For the text-containing cell, return its midpoint in [X, Y] coordinate format. 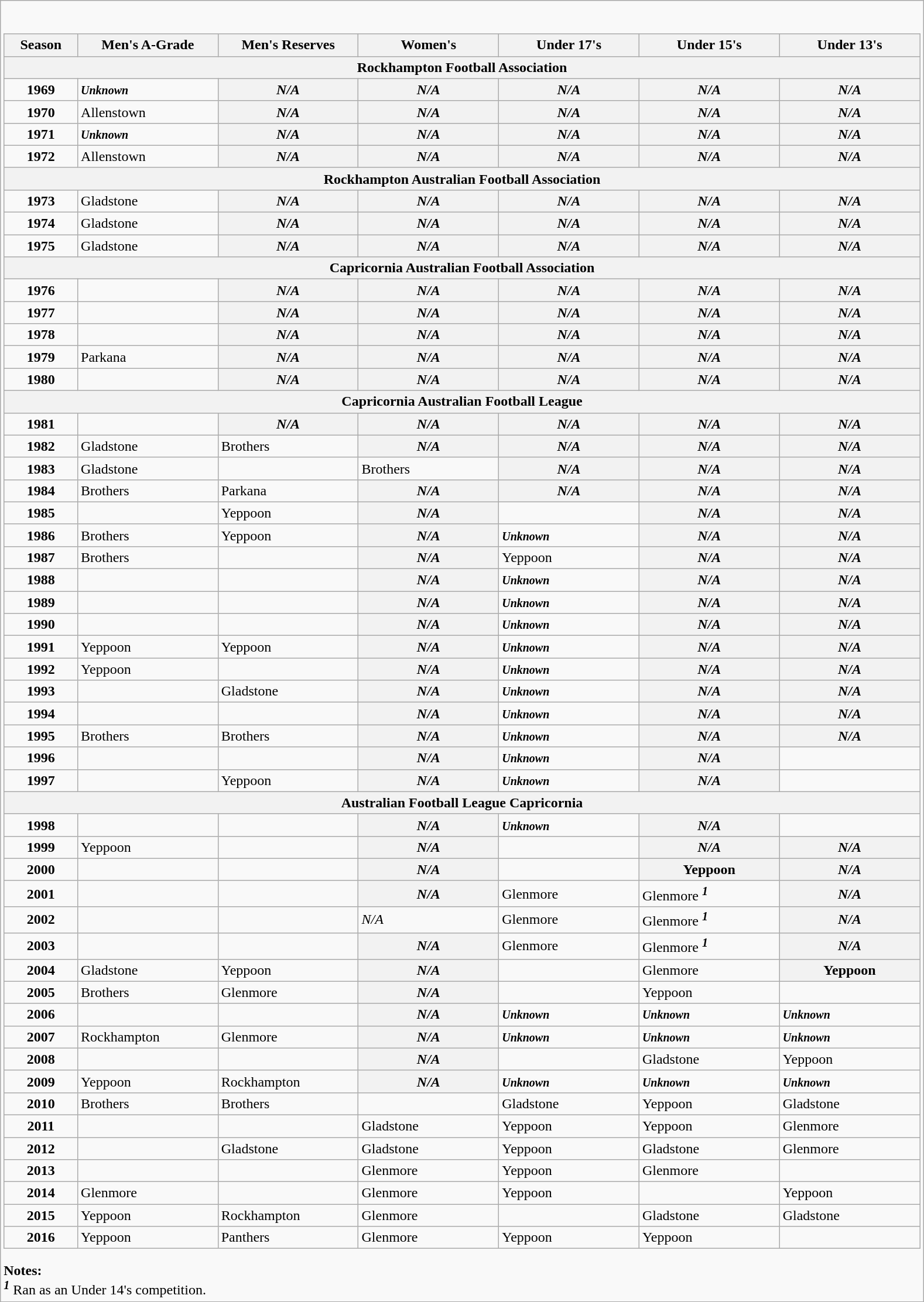
1979 [41, 357]
2007 [41, 1037]
1978 [41, 335]
2004 [41, 970]
1992 [41, 669]
1980 [41, 379]
2000 [41, 869]
2015 [41, 1215]
1977 [41, 313]
1985 [41, 513]
1969 [41, 90]
Rockhampton Football Association [462, 67]
Capricornia Australian Football League [462, 402]
2011 [41, 1126]
1973 [41, 201]
1984 [41, 491]
2010 [41, 1104]
1988 [41, 580]
1975 [41, 246]
1971 [41, 134]
Under 17's [569, 45]
1997 [41, 780]
2003 [41, 946]
1970 [41, 112]
1987 [41, 557]
2008 [41, 1059]
Capricornia Australian Football Association [462, 268]
1990 [41, 625]
1974 [41, 224]
1993 [41, 691]
Women's [429, 45]
1981 [41, 424]
2013 [41, 1171]
1991 [41, 647]
2001 [41, 893]
1998 [41, 825]
2006 [41, 1015]
1986 [41, 535]
2012 [41, 1149]
1982 [41, 446]
1972 [41, 156]
1995 [41, 736]
2005 [41, 992]
1999 [41, 847]
1983 [41, 468]
1994 [41, 714]
Men's Reserves [288, 45]
Panthers [288, 1238]
2002 [41, 920]
Rockhampton Australian Football Association [462, 179]
2009 [41, 1081]
1989 [41, 602]
2016 [41, 1238]
Under 13's [850, 45]
1996 [41, 758]
Australian Football League Capricornia [462, 803]
Men's A-Grade [148, 45]
2014 [41, 1193]
Under 15's [709, 45]
1976 [41, 290]
Season [41, 45]
